For the text-containing cell, return its midpoint in [x, y] coordinate format. 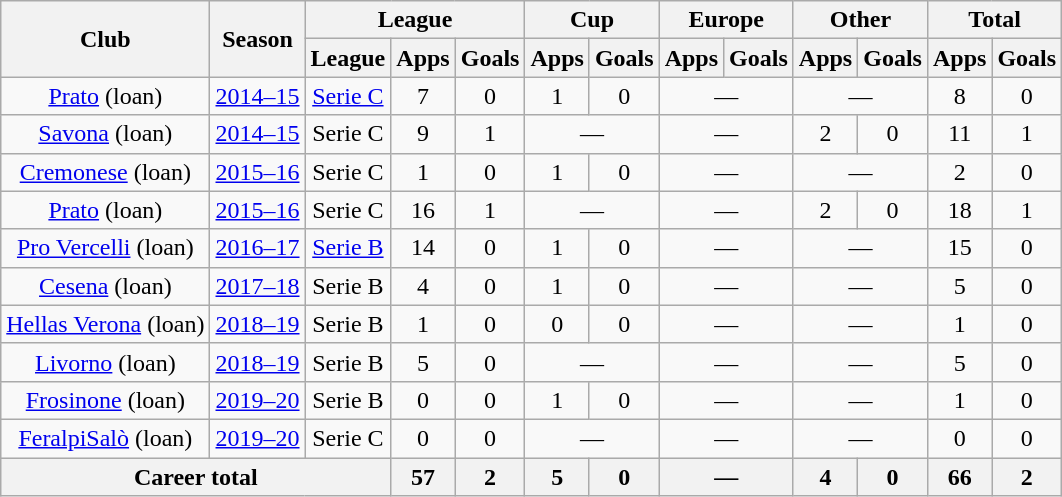
57 [423, 477]
66 [959, 477]
Other [860, 20]
15 [959, 248]
Pro Vercelli (loan) [106, 248]
Europe [726, 20]
Cremonese (loan) [106, 172]
Livorno (loan) [106, 362]
Club [106, 39]
9 [423, 134]
Career total [196, 477]
Frosinone (loan) [106, 400]
18 [959, 210]
7 [423, 96]
2016–17 [258, 248]
FeralpiSalò (loan) [106, 438]
Cup [592, 20]
16 [423, 210]
11 [959, 134]
8 [959, 96]
14 [423, 248]
Hellas Verona (loan) [106, 324]
Season [258, 39]
Cesena (loan) [106, 286]
2017–18 [258, 286]
Total [994, 20]
Savona (loan) [106, 134]
